Find where the given text appears and provide that cell's center as (x, y) coordinate. 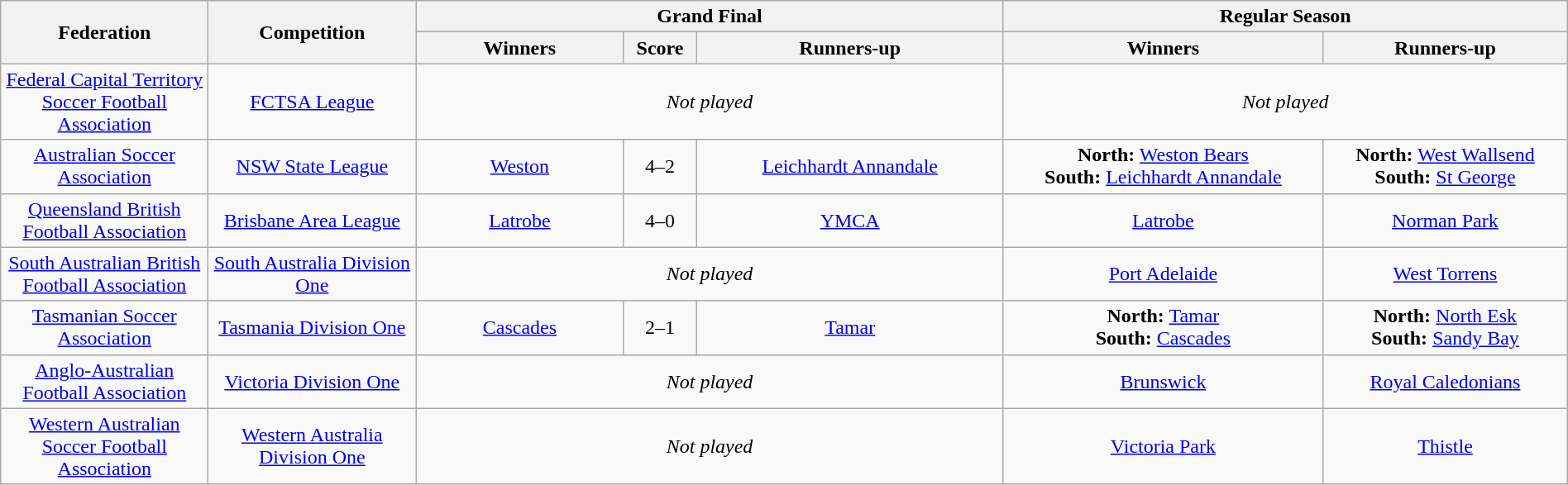
Australian Soccer Association (104, 167)
Tasmanian Soccer Association (104, 327)
4–2 (660, 167)
Port Adelaide (1163, 274)
Cascades (519, 327)
Anglo-Australian Football Association (104, 382)
4–0 (660, 220)
North: Weston BearsSouth: Leichhardt Annandale (1163, 167)
North: North EskSouth: Sandy Bay (1446, 327)
Norman Park (1446, 220)
South Australian British Football Association (104, 274)
Western Australia Division One (313, 446)
NSW State League (313, 167)
South Australia Division One (313, 274)
Tasmania Division One (313, 327)
Weston (519, 167)
Western Australian Soccer Football Association (104, 446)
Score (660, 48)
Queensland British Football Association (104, 220)
North: TamarSouth: Cascades (1163, 327)
Regular Season (1285, 17)
Royal Caledonians (1446, 382)
West Torrens (1446, 274)
YMCA (850, 220)
Victoria Park (1163, 446)
Brisbane Area League (313, 220)
Brunswick (1163, 382)
Leichhardt Annandale (850, 167)
Victoria Division One (313, 382)
FCTSA League (313, 102)
Federal Capital Territory Soccer Football Association (104, 102)
2–1 (660, 327)
North: West WallsendSouth: St George (1446, 167)
Federation (104, 32)
Grand Final (710, 17)
Tamar (850, 327)
Competition (313, 32)
Thistle (1446, 446)
